Return [x, y] of the center of cell containing provided text 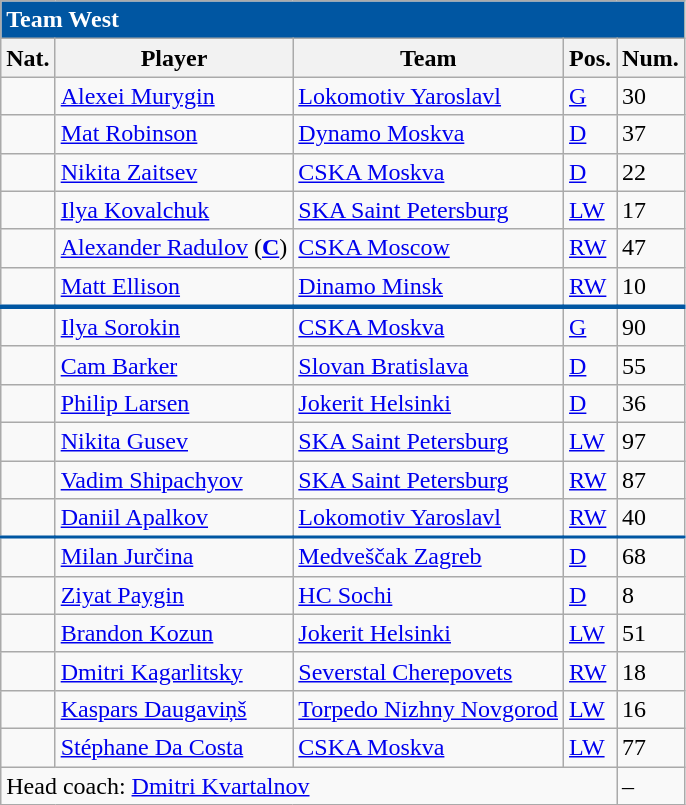
CSKA Moscow [428, 248]
90 [651, 327]
40 [651, 518]
17 [651, 210]
51 [651, 633]
22 [651, 172]
77 [651, 747]
HC Sochi [428, 595]
87 [651, 479]
Stéphane Da Costa [174, 747]
Nat. [28, 58]
Dmitri Kagarlitsky [174, 671]
Dynamo Moskva [428, 134]
37 [651, 134]
Num. [651, 58]
Ilya Kovalchuk [174, 210]
68 [651, 556]
Milan Jurčina [174, 556]
Philip Larsen [174, 403]
Severstal Cherepovets [428, 671]
Dinamo Minsk [428, 287]
– [651, 785]
Alexei Murygin [174, 96]
18 [651, 671]
Cam Barker [174, 365]
10 [651, 287]
Ziyat Paygin [174, 595]
8 [651, 595]
Mat Robinson [174, 134]
Torpedo Nizhny Novgorod [428, 709]
Alexander Radulov (C) [174, 248]
Team [428, 58]
Nikita Gusev [174, 441]
30 [651, 96]
36 [651, 403]
55 [651, 365]
Kaspars Daugaviņš [174, 709]
Slovan Bratislava [428, 365]
Matt Ellison [174, 287]
97 [651, 441]
Brandon Kozun [174, 633]
Vadim Shipachyov [174, 479]
Daniil Apalkov [174, 518]
Medveščak Zagreb [428, 556]
16 [651, 709]
Team West [343, 20]
Head coach: Dmitri Kvartalnov [309, 785]
Player [174, 58]
Nikita Zaitsev [174, 172]
Ilya Sorokin [174, 327]
Pos. [590, 58]
47 [651, 248]
